Capture the cell that displays the provided text and extract its [X, Y] central coordinate. 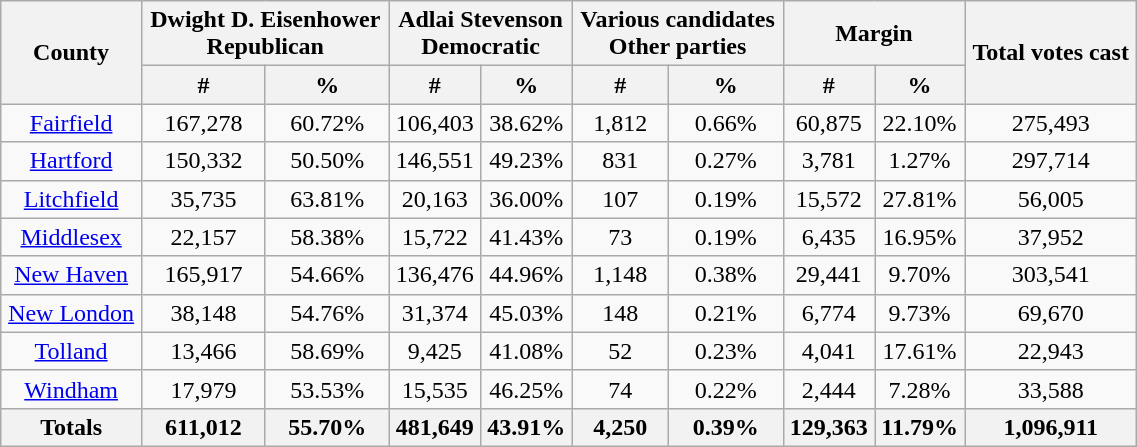
44.96% [526, 275]
New Haven [72, 275]
Various candidatesOther parties [678, 34]
129,363 [828, 427]
6,435 [828, 237]
0.66% [726, 123]
41.43% [526, 237]
9.73% [920, 313]
0.23% [726, 351]
0.38% [726, 275]
Fairfield [72, 123]
74 [620, 389]
831 [620, 161]
6,774 [828, 313]
36.00% [526, 199]
54.66% [327, 275]
50.50% [327, 161]
46.25% [526, 389]
31,374 [434, 313]
3,781 [828, 161]
43.91% [526, 427]
0.21% [726, 313]
37,952 [1051, 237]
69,670 [1051, 313]
56,005 [1051, 199]
136,476 [434, 275]
148 [620, 313]
60.72% [327, 123]
22,157 [203, 237]
4,250 [620, 427]
303,541 [1051, 275]
Totals [72, 427]
Total votes cast [1051, 52]
0.39% [726, 427]
49.23% [526, 161]
58.38% [327, 237]
22.10% [920, 123]
33,588 [1051, 389]
1,096,911 [1051, 427]
1,148 [620, 275]
15,572 [828, 199]
1,812 [620, 123]
4,041 [828, 351]
58.69% [327, 351]
2,444 [828, 389]
17.61% [920, 351]
45.03% [526, 313]
22,943 [1051, 351]
9,425 [434, 351]
297,714 [1051, 161]
55.70% [327, 427]
38,148 [203, 313]
New London [72, 313]
165,917 [203, 275]
52 [620, 351]
9.70% [920, 275]
11.79% [920, 427]
73 [620, 237]
27.81% [920, 199]
1.27% [920, 161]
17,979 [203, 389]
275,493 [1051, 123]
15,535 [434, 389]
Dwight D. EisenhowerRepublican [265, 34]
15,722 [434, 237]
41.08% [526, 351]
0.22% [726, 389]
106,403 [434, 123]
146,551 [434, 161]
63.81% [327, 199]
Hartford [72, 161]
38.62% [526, 123]
167,278 [203, 123]
County [72, 52]
29,441 [828, 275]
35,735 [203, 199]
7.28% [920, 389]
Middlesex [72, 237]
481,649 [434, 427]
60,875 [828, 123]
Adlai StevensonDemocratic [480, 34]
13,466 [203, 351]
54.76% [327, 313]
611,012 [203, 427]
53.53% [327, 389]
Windham [72, 389]
Tolland [72, 351]
0.27% [726, 161]
150,332 [203, 161]
20,163 [434, 199]
Litchfield [72, 199]
Margin [874, 34]
16.95% [920, 237]
107 [620, 199]
